Capture the cell that displays the provided text and extract its [x, y] central coordinate. 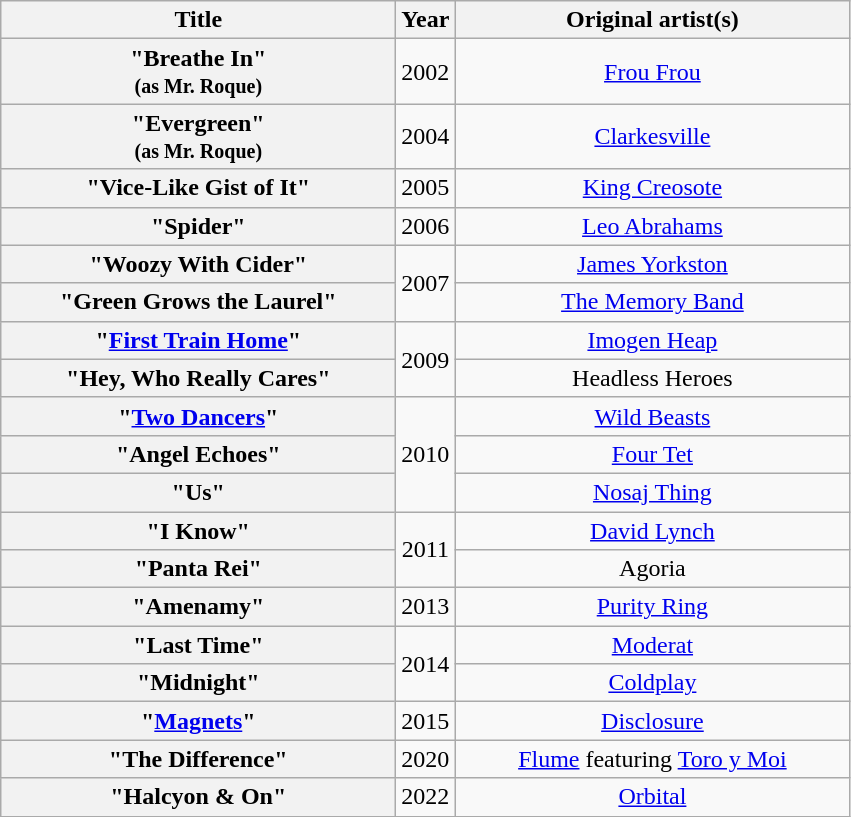
2010 [426, 454]
Frou Frou [652, 72]
"Green Grows the Laurel" [198, 302]
2002 [426, 72]
Leo Abrahams [652, 226]
"Angel Echoes" [198, 454]
"Magnets" [198, 721]
Disclosure [652, 721]
"Midnight" [198, 683]
"Halcyon & On" [198, 797]
2011 [426, 550]
"Spider" [198, 226]
2006 [426, 226]
Headless Heroes [652, 378]
2022 [426, 797]
Purity Ring [652, 607]
Original artist(s) [652, 20]
James Yorkston [652, 264]
2004 [426, 136]
Imogen Heap [652, 340]
"Panta Rei" [198, 569]
2015 [426, 721]
"Vice-Like Gist of It" [198, 188]
Orbital [652, 797]
Moderat [652, 645]
"I Know" [198, 531]
"Last Time" [198, 645]
"Hey, Who Really Cares" [198, 378]
2013 [426, 607]
2007 [426, 283]
"Amenamy" [198, 607]
King Creosote [652, 188]
"Evergreen"(as Mr. Roque) [198, 136]
Coldplay [652, 683]
Title [198, 20]
2020 [426, 759]
"Breathe In"(as Mr. Roque) [198, 72]
2005 [426, 188]
2009 [426, 359]
Wild Beasts [652, 416]
"First Train Home" [198, 340]
"Woozy With Cider" [198, 264]
Flume featuring Toro y Moi [652, 759]
"Two Dancers" [198, 416]
David Lynch [652, 531]
Year [426, 20]
The Memory Band [652, 302]
Clarkesville [652, 136]
"The Difference" [198, 759]
2014 [426, 664]
"Us" [198, 492]
Four Tet [652, 454]
Nosaj Thing [652, 492]
Agoria [652, 569]
